For the text-containing cell, return its midpoint in (x, y) coordinate format. 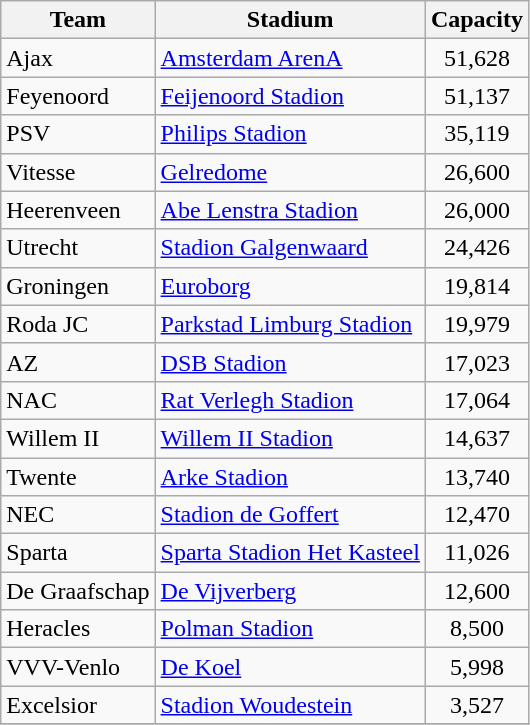
Utrecht (78, 248)
17,023 (476, 362)
PSV (78, 134)
NAC (78, 400)
De Koel (290, 667)
Feijenoord Stadion (290, 96)
Abe Lenstra Stadion (290, 210)
Polman Stadion (290, 629)
Amsterdam ArenA (290, 58)
De Graafschap (78, 591)
Groningen (78, 286)
Stadium (290, 20)
DSB Stadion (290, 362)
19,979 (476, 324)
Team (78, 20)
Vitesse (78, 172)
Twente (78, 477)
Feyenoord (78, 96)
Ajax (78, 58)
51,628 (476, 58)
AZ (78, 362)
De Vijverberg (290, 591)
5,998 (476, 667)
NEC (78, 515)
12,470 (476, 515)
Heerenveen (78, 210)
VVV-Venlo (78, 667)
Willem II (78, 438)
Excelsior (78, 705)
Sparta (78, 553)
Euroborg (290, 286)
Capacity (476, 20)
3,527 (476, 705)
26,600 (476, 172)
26,000 (476, 210)
Parkstad Limburg Stadion (290, 324)
Roda JC (78, 324)
Stadion de Goffert (290, 515)
8,500 (476, 629)
Stadion Woudestein (290, 705)
Gelredome (290, 172)
Philips Stadion (290, 134)
12,600 (476, 591)
35,119 (476, 134)
Stadion Galgenwaard (290, 248)
Arke Stadion (290, 477)
Rat Verlegh Stadion (290, 400)
Sparta Stadion Het Kasteel (290, 553)
13,740 (476, 477)
11,026 (476, 553)
14,637 (476, 438)
24,426 (476, 248)
Willem II Stadion (290, 438)
Heracles (78, 629)
17,064 (476, 400)
19,814 (476, 286)
51,137 (476, 96)
